Identify which cell holds the provided text, then report its [X, Y] central coordinate. 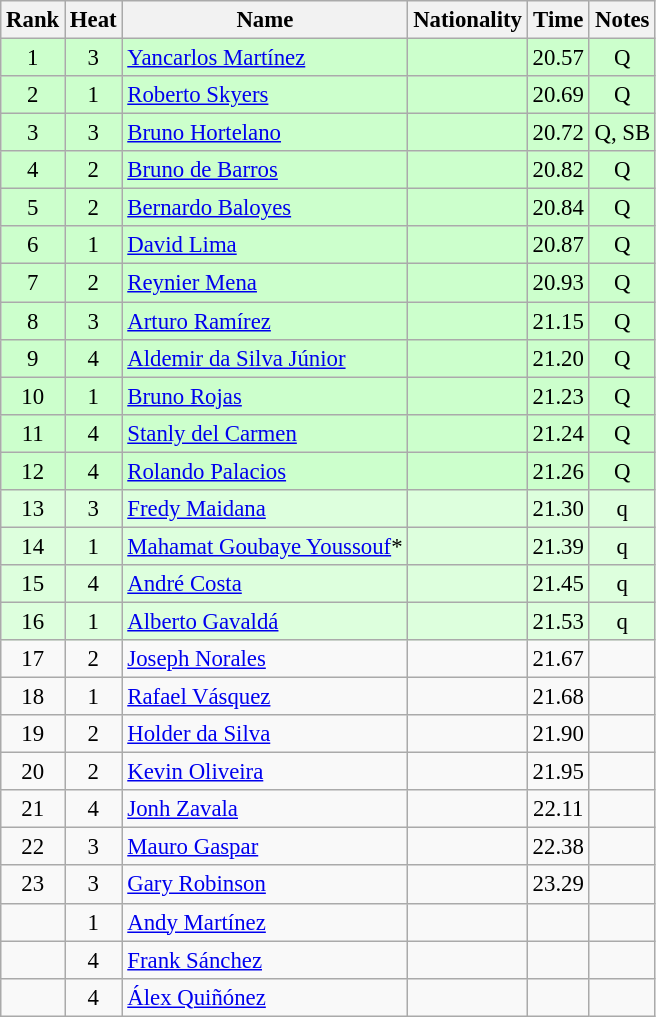
11 [33, 433]
8 [33, 321]
Gary Robinson [265, 885]
Arturo Ramírez [265, 321]
Bruno Rojas [265, 396]
Nationality [468, 20]
20.82 [558, 170]
21.24 [558, 433]
21.90 [558, 734]
21.30 [558, 509]
6 [33, 245]
22.11 [558, 809]
Mahamat Goubaye Youssouf* [265, 546]
21.26 [558, 471]
Stanly del Carmen [265, 433]
20.84 [558, 208]
16 [33, 621]
20.72 [558, 133]
17 [33, 659]
21.23 [558, 396]
Rafael Vásquez [265, 697]
Fredy Maidana [265, 509]
Alberto Gavaldá [265, 621]
21.95 [558, 772]
Time [558, 20]
Álex Quiñónez [265, 997]
Name [265, 20]
21 [33, 809]
Bruno de Barros [265, 170]
André Costa [265, 584]
Roberto Skyers [265, 95]
20.87 [558, 245]
Aldemir da Silva Júnior [265, 358]
21.15 [558, 321]
Rolando Palacios [265, 471]
23.29 [558, 885]
21.39 [558, 546]
Andy Martínez [265, 922]
Holder da Silva [265, 734]
Rank [33, 20]
David Lima [265, 245]
9 [33, 358]
Kevin Oliveira [265, 772]
20.93 [558, 283]
21.53 [558, 621]
21.68 [558, 697]
19 [33, 734]
21.45 [558, 584]
Jonh Zavala [265, 809]
22.38 [558, 847]
18 [33, 697]
20.57 [558, 58]
21.20 [558, 358]
Q, SB [622, 133]
21.67 [558, 659]
Bruno Hortelano [265, 133]
Joseph Norales [265, 659]
10 [33, 396]
23 [33, 885]
20.69 [558, 95]
Reynier Mena [265, 283]
13 [33, 509]
Heat [94, 20]
Frank Sánchez [265, 960]
12 [33, 471]
7 [33, 283]
Notes [622, 20]
15 [33, 584]
Yancarlos Martínez [265, 58]
22 [33, 847]
5 [33, 208]
Mauro Gaspar [265, 847]
20 [33, 772]
Bernardo Baloyes [265, 208]
14 [33, 546]
